Scan for the cell matching the given text and deliver its [X, Y] coordinate at center. 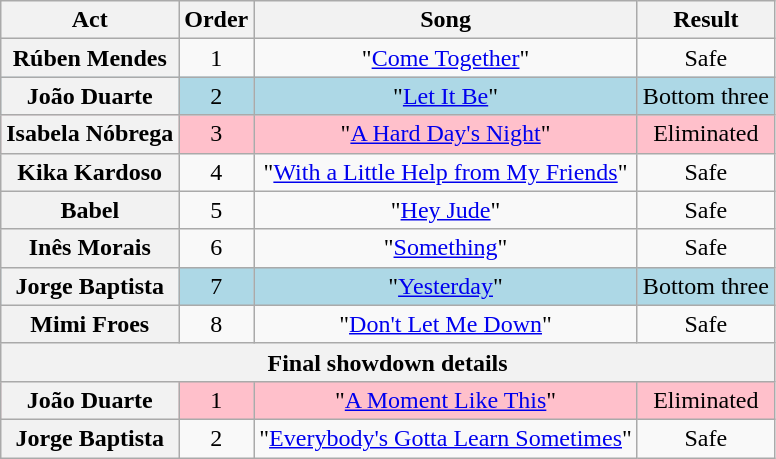
"Don't Let Me Down" [446, 324]
"With a Little Help from My Friends" [446, 172]
Isabela Nóbrega [90, 134]
7 [216, 286]
"Hey Jude" [446, 210]
6 [216, 248]
3 [216, 134]
Rúben Mendes [90, 58]
4 [216, 172]
Final showdown details [388, 362]
"Everybody's Gotta Learn Sometimes" [446, 438]
8 [216, 324]
Babel [90, 210]
"Something" [446, 248]
Result [706, 20]
"Yesterday" [446, 286]
Mimi Froes [90, 324]
Order [216, 20]
5 [216, 210]
"Come Together" [446, 58]
"Let It Be" [446, 96]
Act [90, 20]
Kika Kardoso [90, 172]
Inês Morais [90, 248]
"A Moment Like This" [446, 400]
Song [446, 20]
"A Hard Day's Night" [446, 134]
